Detect which cell encompasses the target text, then output its [x, y] center coordinate. 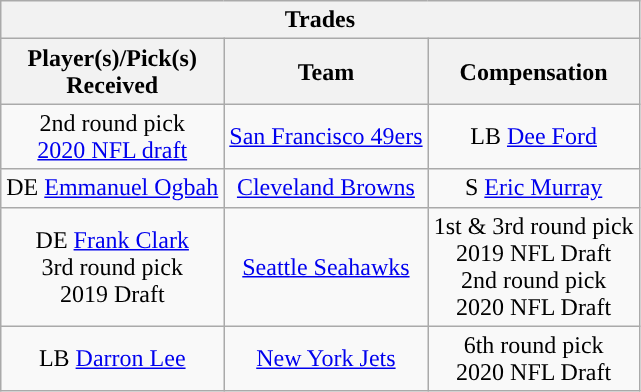
LB Darron Lee [112, 358]
DE Emmanuel Ogbah [112, 188]
2nd round pick2020 NFL draft [112, 136]
LB Dee Ford [534, 136]
DE Frank Clark3rd round pick2019 Draft [112, 266]
Cleveland Browns [326, 188]
San Francisco 49ers [326, 136]
Seattle Seahawks [326, 266]
Team [326, 72]
6th round pick2020 NFL Draft [534, 358]
New York Jets [326, 358]
1st & 3rd round pick2019 NFL Draft2nd round pick2020 NFL Draft [534, 266]
Compensation [534, 72]
Player(s)/Pick(s)Received [112, 72]
Trades [320, 20]
S Eric Murray [534, 188]
